Detect which cell encompasses the target text, then output its (x, y) center coordinate. 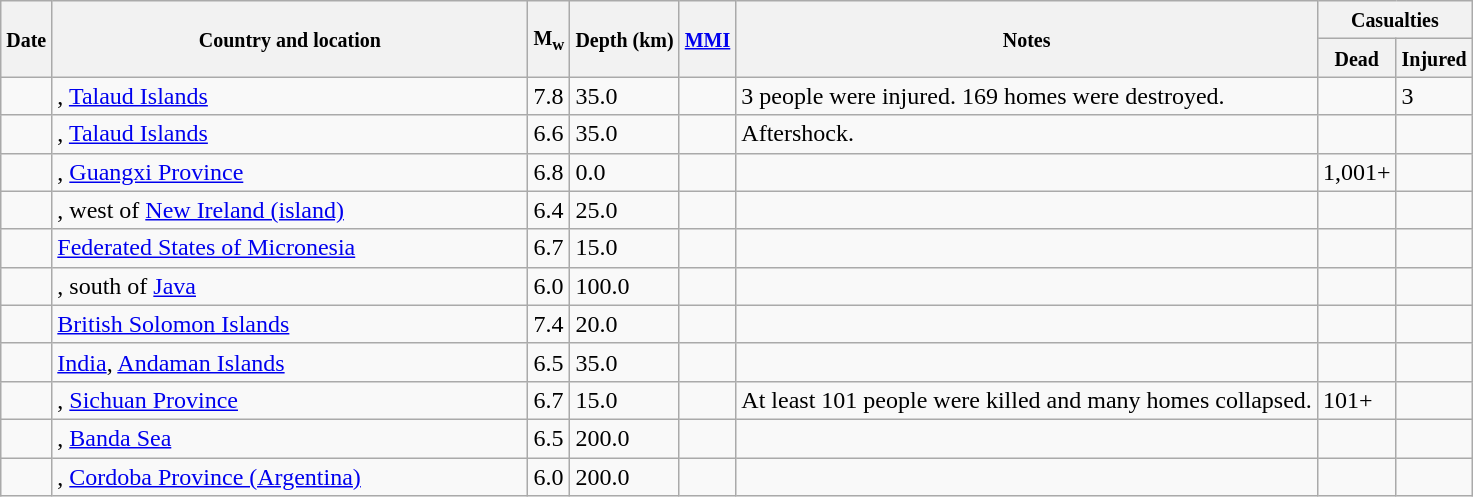
MMI (708, 39)
, south of Java (290, 286)
Notes (1027, 39)
1,001+ (1356, 172)
100.0 (624, 286)
Casualties (1394, 20)
25.0 (624, 210)
Date (26, 39)
Aftershock. (1027, 134)
Mw (549, 39)
, Sichuan Province (290, 400)
Country and location (290, 39)
0.0 (624, 172)
7.8 (549, 96)
3 people were injured. 169 homes were destroyed. (1027, 96)
3 (1434, 96)
, Guangxi Province (290, 172)
Dead (1356, 58)
Injured (1434, 58)
6.6 (549, 134)
India, Andaman Islands (290, 362)
, Cordoba Province (Argentina) (290, 477)
20.0 (624, 324)
7.4 (549, 324)
, Banda Sea (290, 438)
6.8 (549, 172)
British Solomon Islands (290, 324)
101+ (1356, 400)
Federated States of Micronesia (290, 248)
6.4 (549, 210)
Depth (km) (624, 39)
At least 101 people were killed and many homes collapsed. (1027, 400)
, west of New Ireland (island) (290, 210)
